Return [x, y] of the center of cell containing provided text 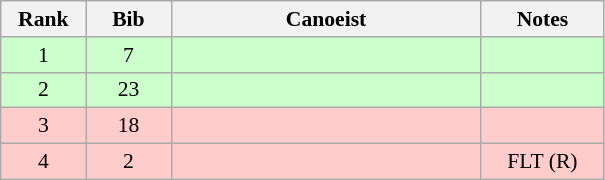
Rank [44, 19]
Bib [128, 19]
7 [128, 55]
Notes [542, 19]
1 [44, 55]
4 [44, 162]
23 [128, 90]
FLT (R) [542, 162]
Canoeist [326, 19]
3 [44, 126]
18 [128, 126]
